Output the (X, Y) coordinate of the center of the cell containing the given text.  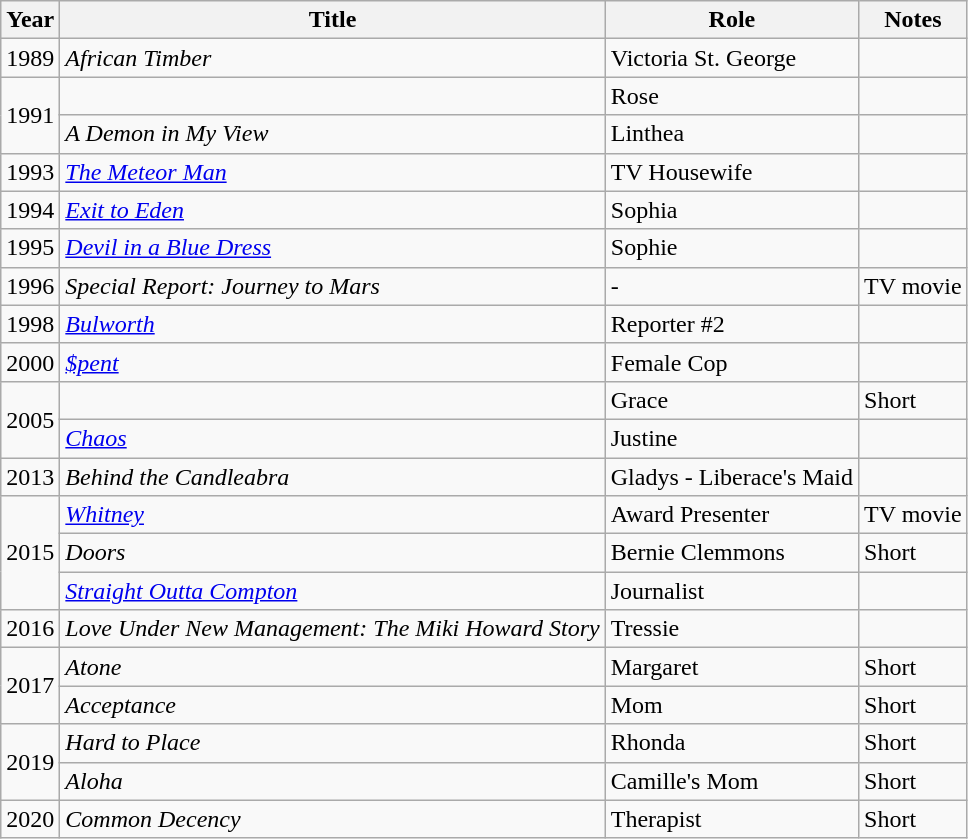
Rose (732, 96)
Mom (732, 705)
Justine (732, 438)
2020 (30, 819)
Title (332, 20)
Tressie (732, 629)
Margaret (732, 667)
Camille's Mom (732, 781)
Bernie Clemmons (732, 553)
Love Under New Management: The Miki Howard Story (332, 629)
- (732, 286)
Whitney (332, 515)
1989 (30, 58)
1991 (30, 115)
Award Presenter (732, 515)
Linthea (732, 134)
Aloha (332, 781)
Journalist (732, 591)
1998 (30, 324)
Role (732, 20)
2005 (30, 419)
Reporter #2 (732, 324)
Year (30, 20)
2015 (30, 553)
Female Cop (732, 362)
Doors (332, 553)
2016 (30, 629)
African Timber (332, 58)
The Meteor Man (332, 172)
1994 (30, 210)
TV Housewife (732, 172)
Sophie (732, 248)
2017 (30, 686)
Devil in a Blue Dress (332, 248)
Victoria St. George (732, 58)
Therapist (732, 819)
1995 (30, 248)
Chaos (332, 438)
2013 (30, 477)
1993 (30, 172)
Rhonda (732, 743)
Exit to Eden (332, 210)
Straight Outta Compton (332, 591)
$pent (332, 362)
Sophia (732, 210)
Gladys - Liberace's Maid (732, 477)
1996 (30, 286)
Common Decency (332, 819)
A Demon in My View (332, 134)
Special Report: Journey to Mars (332, 286)
Hard to Place (332, 743)
Grace (732, 400)
Atone (332, 667)
Behind the Candleabra (332, 477)
Notes (914, 20)
Bulworth (332, 324)
2019 (30, 762)
Acceptance (332, 705)
2000 (30, 362)
